Provide the [X, Y] coordinate of the cell's center where the given text is located.  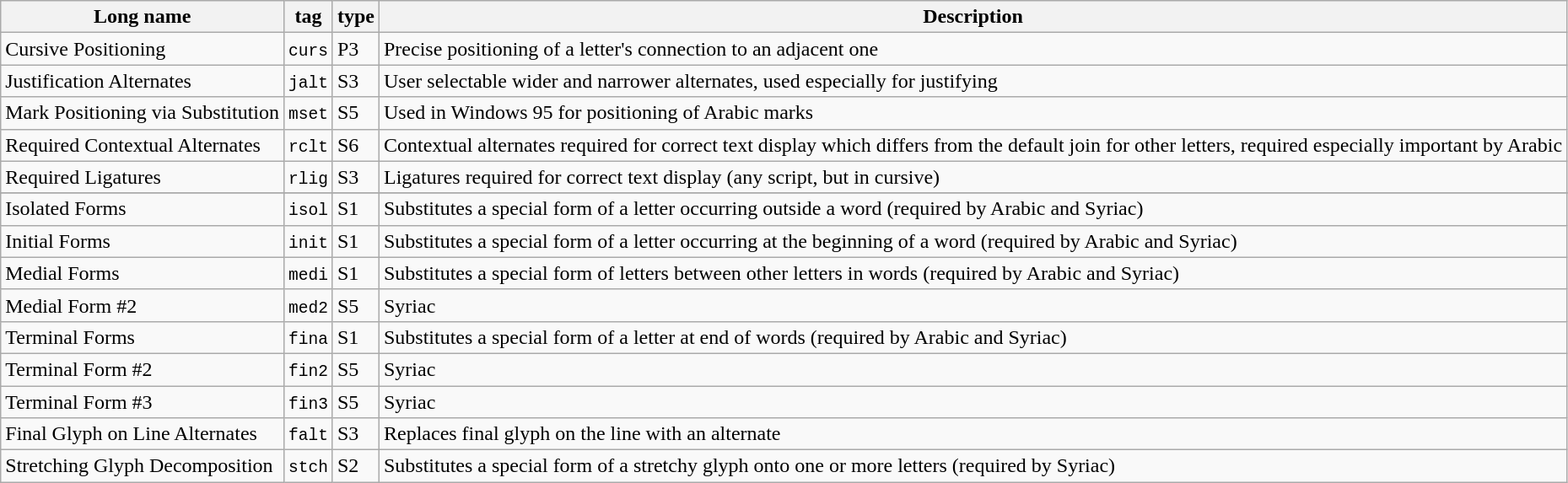
falt [309, 434]
medi [309, 273]
S2 [356, 466]
Isolated Forms [143, 209]
Justification Alternates [143, 81]
Required Ligatures [143, 177]
curs [309, 49]
jalt [309, 81]
Final Glyph on Line Alternates [143, 434]
Long name [143, 17]
Replaces final glyph on the line with an alternate [973, 434]
init [309, 241]
fin2 [309, 369]
Substitutes a special form of a letter occurring at the beginning of a word (required by Arabic and Syriac) [973, 241]
Terminal Form #3 [143, 402]
fin3 [309, 402]
Terminal Form #2 [143, 369]
Substitutes a special form of a letter at end of words (required by Arabic and Syriac) [973, 337]
isol [309, 209]
Used in Windows 95 for positioning of Arabic marks [973, 113]
mset [309, 113]
Cursive Positioning [143, 49]
stch [309, 466]
S6 [356, 145]
Substitutes a special form of a stretchy glyph onto one or more letters (required by Syriac) [973, 466]
Medial Forms [143, 273]
Terminal Forms [143, 337]
Substitutes a special form of letters between other letters in words (required by Arabic and Syriac) [973, 273]
rclt [309, 145]
Initial Forms [143, 241]
tag [309, 17]
Description [973, 17]
type [356, 17]
Medial Form #2 [143, 305]
User selectable wider and narrower alternates, used especially for justifying [973, 81]
P3 [356, 49]
med2 [309, 305]
Substitutes a special form of a letter occurring outside a word (required by Arabic and Syriac) [973, 209]
Required Contextual Alternates [143, 145]
Mark Positioning via Substitution [143, 113]
rlig [309, 177]
Ligatures required for correct text display (any script, but in cursive) [973, 177]
Precise positioning of a letter's connection to an adjacent one [973, 49]
Stretching Glyph Decomposition [143, 466]
fina [309, 337]
